Provide the (X, Y) coordinate of the cell's center where the given text is located.  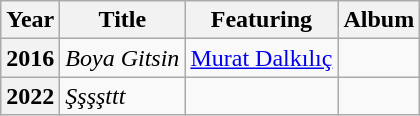
Album (379, 20)
Year (30, 20)
Şşşşttt (122, 96)
2022 (30, 96)
Title (122, 20)
Featuring (262, 20)
2016 (30, 58)
Murat Dalkılıç (262, 58)
Boya Gitsin (122, 58)
